Output the (X, Y) coordinate of the center of the cell containing the given text.  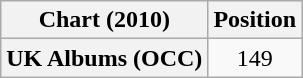
149 (255, 58)
Position (255, 20)
UK Albums (OCC) (104, 58)
Chart (2010) (104, 20)
